Extract the (X, Y) coordinate from the center of the cell holding the provided text.  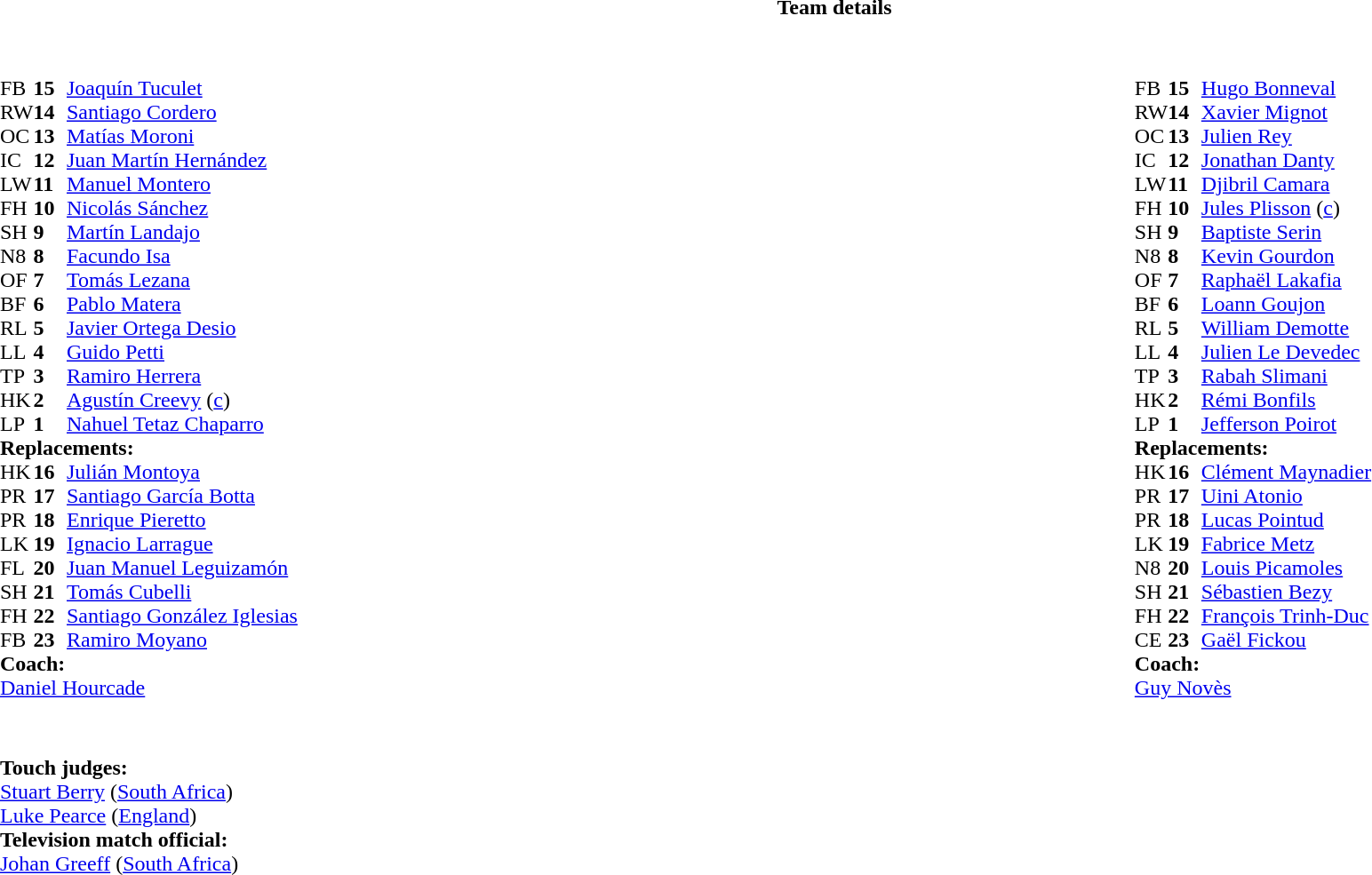
Julián Montoya (182, 473)
Uini Atonio (1287, 496)
Jonathan Danty (1287, 160)
Gaël Fickou (1287, 640)
Santiago Cordero (182, 112)
Juan Manuel Leguizamón (182, 569)
Martín Landajo (182, 233)
Ignacio Larrague (182, 544)
Nahuel Tetaz Chaparro (182, 425)
Tomás Lezana (182, 281)
Julien Rey (1287, 137)
Raphaël Lakafia (1287, 281)
CE (1152, 640)
Javier Ortega Desio (182, 329)
Manuel Montero (182, 185)
Nicolás Sánchez (182, 208)
François Trinh-Duc (1287, 616)
Julien Le Devedec (1287, 352)
Santiago González Iglesias (182, 616)
Juan Martín Hernández (182, 160)
Santiago García Botta (182, 496)
Jefferson Poirot (1287, 425)
Agustín Creevy (c) (182, 400)
Rémi Bonfils (1287, 400)
Louis Picamoles (1287, 569)
Matías Moroni (182, 137)
Facundo Isa (182, 256)
William Demotte (1287, 329)
Ramiro Herrera (182, 377)
Lucas Pointud (1287, 521)
Baptiste Serin (1287, 233)
Ramiro Moyano (182, 640)
Rabah Slimani (1287, 377)
Hugo Bonneval (1287, 89)
Enrique Pieretto (182, 521)
Joaquín Tuculet (182, 89)
Clément Maynadier (1287, 473)
FL (17, 569)
Jules Plisson (c) (1287, 208)
Tomás Cubelli (182, 592)
Guy Novès (1253, 688)
Kevin Gourdon (1287, 256)
Guido Petti (182, 352)
Djibril Camara (1287, 185)
Loann Goujon (1287, 304)
Fabrice Metz (1287, 544)
Sébastien Bezy (1287, 592)
Xavier Mignot (1287, 112)
Daniel Hourcade (149, 688)
Pablo Matera (182, 304)
